From the cell containing the given text, extract its center point as [X, Y] coordinate. 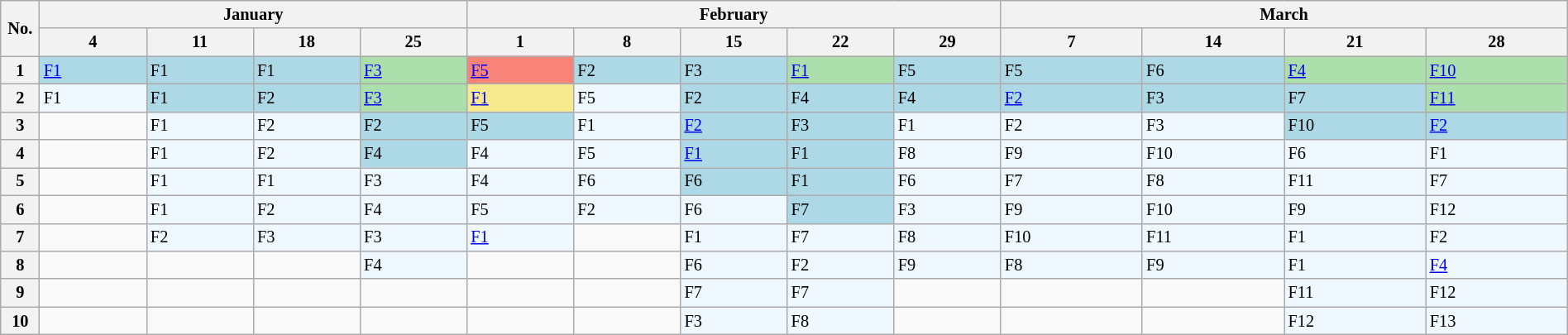
3 [20, 126]
6 [20, 209]
21 [1355, 42]
18 [306, 42]
No. [20, 28]
5 [20, 181]
2 [20, 98]
February [734, 14]
10 [20, 321]
25 [414, 42]
9 [20, 293]
March [1284, 14]
29 [948, 42]
January [253, 14]
11 [200, 42]
22 [840, 42]
15 [734, 42]
14 [1212, 42]
28 [1497, 42]
F13 [1497, 321]
